Identify which cell holds the provided text, then report its [X, Y] central coordinate. 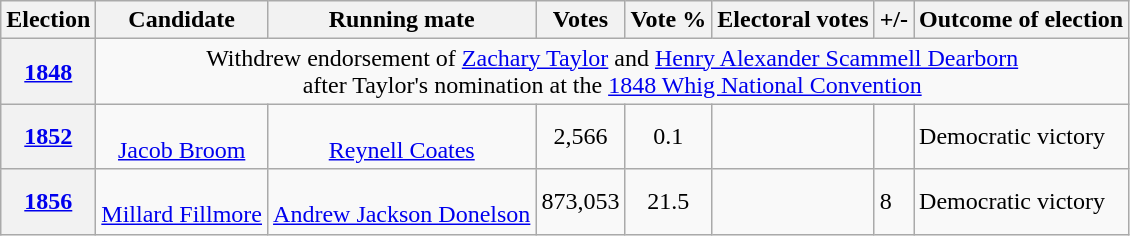
Candidate [182, 20]
0.1 [668, 136]
8 [894, 202]
Electoral votes [793, 20]
Running mate [402, 20]
873,053 [580, 202]
Election [48, 20]
2,566 [580, 136]
Reynell Coates [402, 136]
1848 [48, 72]
Outcome of election [1022, 20]
Vote % [668, 20]
Votes [580, 20]
Jacob Broom [182, 136]
1852 [48, 136]
Andrew Jackson Donelson [402, 202]
Withdrew endorsement of Zachary Taylor and Henry Alexander Scammell Dearbornafter Taylor's nomination at the 1848 Whig National Convention [612, 72]
1856 [48, 202]
21.5 [668, 202]
Millard Fillmore [182, 202]
+/- [894, 20]
